Capture the cell that displays the provided text and extract its [x, y] central coordinate. 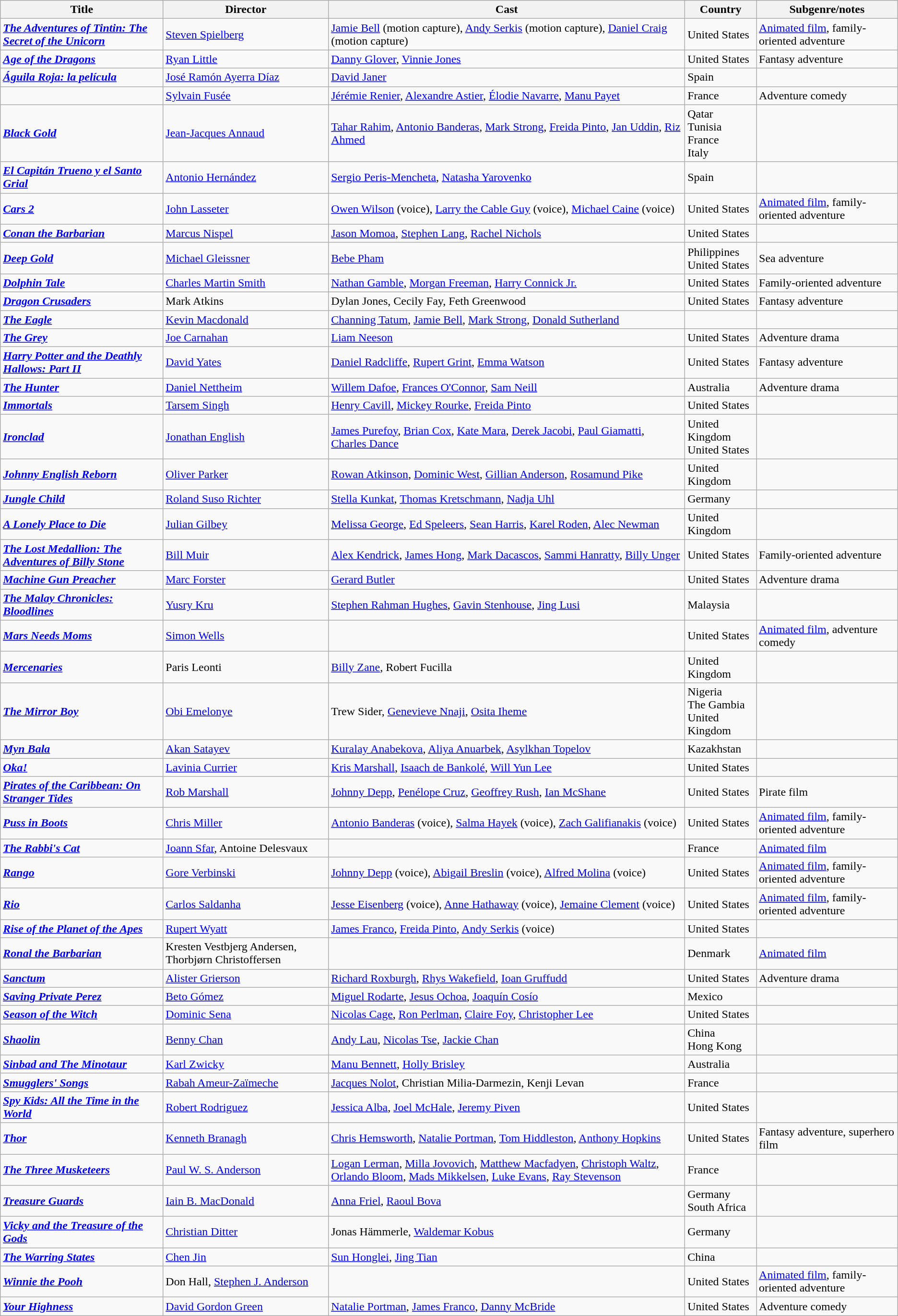
Paris Leonti [246, 667]
Saving Private Perez [82, 996]
Rupert Wyatt [246, 929]
Henry Cavill, Mickey Rourke, Freida Pinto [507, 406]
Carlos Saldanha [246, 904]
Akan Satayev [246, 749]
Immortals [82, 406]
Country [721, 10]
Director [246, 10]
James Purefoy, Brian Cox, Kate Mara, Derek Jacobi, Paul Giamatti, Charles Dance [507, 437]
Daniel Radcliffe, Rupert Grint, Emma Watson [507, 363]
Channing Tatum, Jamie Bell, Mark Strong, Donald Sutherland [507, 319]
Thor [82, 1138]
Harry Potter and the Deathly Hallows: Part II [82, 363]
Kevin Macdonald [246, 319]
Owen Wilson (voice), Larry the Cable Guy (voice), Michael Caine (voice) [507, 208]
Stella Kunkat, Thomas Kretschmann, Nadja Uhl [507, 499]
Conan the Barbarian [82, 233]
Don Hall, Stephen J. Anderson [246, 1281]
Logan Lerman, Milla Jovovich, Matthew Macfadyen, Christoph Waltz, Orlando Bloom, Mads Mikkelsen, Luke Evans, Ray Stevenson [507, 1169]
The Warring States [82, 1257]
Charles Martin Smith [246, 283]
Andy Lau, Nicolas Tse, Jackie Chan [507, 1040]
Puss in Boots [82, 824]
The Hunter [82, 387]
David Yates [246, 363]
Title [82, 10]
Cast [507, 10]
Antonio Hernández [246, 178]
Jean-Jacques Annaud [246, 133]
Fantasy adventure, superhero film [827, 1138]
Jérémie Renier, Alexandre Astier, Élodie Navarre, Manu Payet [507, 96]
Jungle Child [82, 499]
Liam Neeson [507, 338]
Johnny Depp, Penélope Cruz, Geoffrey Rush, Ian McShane [507, 792]
Trew Sider, Genevieve Nnaji, Osita Iheme [507, 711]
Black Gold [82, 133]
Ryan Little [246, 59]
Chris Hemsworth, Natalie Portman, Tom Hiddleston, Anthony Hopkins [507, 1138]
Kenneth Branagh [246, 1138]
The Mirror Boy [82, 711]
Subgenre/notes [827, 10]
Sergio Peris-Mencheta, Natasha Yarovenko [507, 178]
Sinbad and The Minotaur [82, 1064]
Natalie Portman, James Franco, Danny McBride [507, 1306]
Daniel Nettheim [246, 387]
José Ramón Ayerra Díaz [246, 77]
David Janer [507, 77]
Rio [82, 904]
Jesse Eisenberg (voice), Anne Hathaway (voice), Jemaine Clement (voice) [507, 904]
Season of the Witch [82, 1015]
Alister Grierson [246, 978]
Dylan Jones, Cecily Fay, Feth Greenwood [507, 301]
Treasure Guards [82, 1201]
Jacques Nolot, Christian Milia-Darmezin, Kenji Levan [507, 1082]
John Lasseter [246, 208]
David Gordon Green [246, 1306]
The Lost Medallion: The Adventures of Billy Stone [82, 555]
Mars Needs Moms [82, 635]
El Capitán Trueno y el Santo Grial [82, 178]
Jessica Alba, Joel McHale, Jeremy Piven [507, 1107]
Simon Wells [246, 635]
Tarsem Singh [246, 406]
Marcus Nispel [246, 233]
Oliver Parker [246, 474]
Yusry Kru [246, 605]
Bill Muir [246, 555]
The Adventures of Tintin: The Secret of the Unicorn [82, 35]
Jonas Hämmerle, Waldemar Kobus [507, 1232]
Kris Marshall, Isaach de Bankolé, Will Yun Lee [507, 767]
Tahar Rahim, Antonio Banderas, Mark Strong, Freida Pinto, Jan Uddin, Riz Ahmed [507, 133]
Ironclad [82, 437]
Rob Marshall [246, 792]
Rabah Ameur-Zaïmeche [246, 1082]
Dolphin Tale [82, 283]
Gore Verbinski [246, 873]
Deep Gold [82, 258]
Dominic Sena [246, 1015]
Chen Jin [246, 1257]
Roland Suso Richter [246, 499]
Obi Emelonye [246, 711]
Machine Gun Preacher [82, 580]
Pirates of the Caribbean: On Stranger Tides [82, 792]
Malaysia [721, 605]
Julian Gilbey [246, 524]
Bebe Pham [507, 258]
Iain B. MacDonald [246, 1201]
Mercenaries [82, 667]
Rise of the Planet of the Apes [82, 929]
Rowan Atkinson, Dominic West, Gillian Anderson, Rosamund Pike [507, 474]
The Rabbi's Cat [82, 848]
Kresten Vestbjerg Andersen, Thorbjørn Christoffersen [246, 953]
Richard Roxburgh, Rhys Wakefield, Ioan Gruffudd [507, 978]
Shaolin [82, 1040]
Melissa George, Ed Speleers, Sean Harris, Karel Roden, Alec Newman [507, 524]
Gerard Butler [507, 580]
Miguel Rodarte, Jesus Ochoa, Joaquín Cosío [507, 996]
Animated film, adventure comedy [827, 635]
Jason Momoa, Stephen Lang, Rachel Nichols [507, 233]
The Eagle [82, 319]
Johnny English Reborn [82, 474]
Nicolas Cage, Ron Perlman, Claire Foy, Christopher Lee [507, 1015]
Steven Spielberg [246, 35]
China [721, 1257]
Christian Ditter [246, 1232]
A Lonely Place to Die [82, 524]
NigeriaThe GambiaUnited Kingdom [721, 711]
GermanySouth Africa [721, 1201]
Age of the Dragons [82, 59]
Smugglers' Songs [82, 1082]
Anna Friel, Raoul Bova [507, 1201]
Oka! [82, 767]
Myn Bala [82, 749]
Joann Sfar, Antoine Delesvaux [246, 848]
The Three Musketeers [82, 1169]
Kuralay Anabekova, Aliya Anuarbek, Asylkhan Topelov [507, 749]
Robert Rodriguez [246, 1107]
Michael Gleissner [246, 258]
Benny Chan [246, 1040]
Willem Dafoe, Frances O'Connor, Sam Neill [507, 387]
Ronal the Barbarian [82, 953]
ChinaHong Kong [721, 1040]
Marc Forster [246, 580]
Sea adventure [827, 258]
The Malay Chronicles: Bloodlines [82, 605]
QatarTunisiaFranceItaly [721, 133]
The Grey [82, 338]
Mexico [721, 996]
James Franco, Freida Pinto, Andy Serkis (voice) [507, 929]
Beto Gómez [246, 996]
Rango [82, 873]
Stephen Rahman Hughes, Gavin Stenhouse, Jing Lusi [507, 605]
Lavinia Currier [246, 767]
Chris Miller [246, 824]
Johnny Depp (voice), Abigail Breslin (voice), Alfred Molina (voice) [507, 873]
Joe Carnahan [246, 338]
Manu Bennett, Holly Brisley [507, 1064]
Mark Atkins [246, 301]
Vicky and the Treasure of the Gods [82, 1232]
United KingdomUnited States [721, 437]
Danny Glover, Vinnie Jones [507, 59]
Dragon Crusaders [82, 301]
Águila Roja: la película [82, 77]
Winnie the Pooh [82, 1281]
PhilippinesUnited States [721, 258]
Paul W. S. Anderson [246, 1169]
Jonathan English [246, 437]
Jamie Bell (motion capture), Andy Serkis (motion capture), Daniel Craig (motion capture) [507, 35]
Spy Kids: All the Time in the World [82, 1107]
Denmark [721, 953]
Karl Zwicky [246, 1064]
Sun Honglei, Jing Tian [507, 1257]
Antonio Banderas (voice), Salma Hayek (voice), Zach Galifianakis (voice) [507, 824]
Billy Zane, Robert Fucilla [507, 667]
Cars 2 [82, 208]
Sylvain Fusée [246, 96]
Sanctum [82, 978]
Pirate film [827, 792]
Kazakhstan [721, 749]
Alex Kendrick, James Hong, Mark Dacascos, Sammi Hanratty, Billy Unger [507, 555]
Nathan Gamble, Morgan Freeman, Harry Connick Jr. [507, 283]
Your Highness [82, 1306]
